Extract the [X, Y] coordinate from the center of the cell holding the provided text.  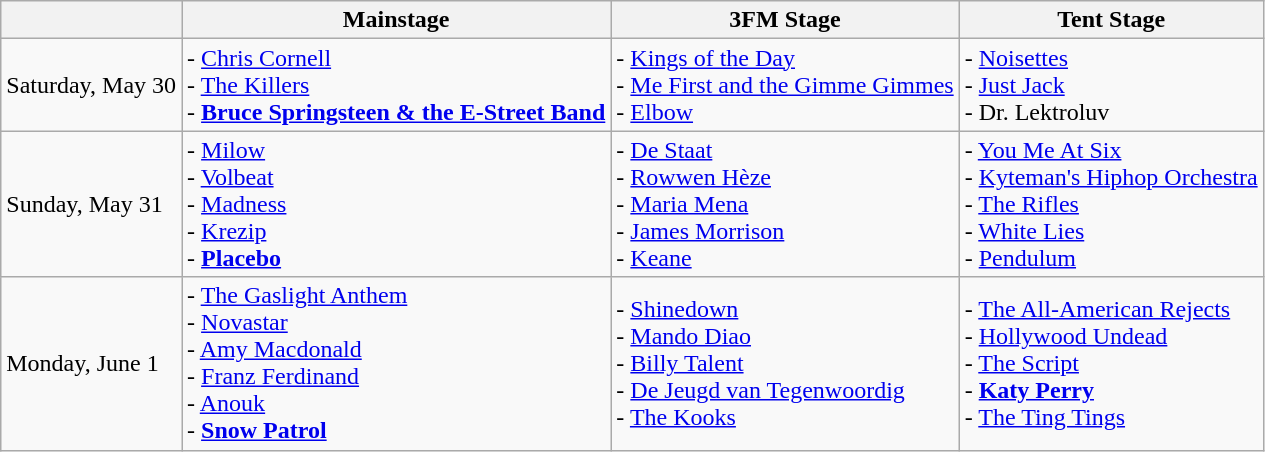
- Noisettes- Just Jack- Dr. Lektroluv [1111, 85]
- Chris Cornell- The Killers- Bruce Springsteen & the E-Street Band [396, 85]
Mainstage [396, 20]
- Milow- Volbeat- Madness- Krezip - Placebo [396, 204]
- De Staat- Rowwen Hèze- Maria Mena- James Morrison- Keane [785, 204]
- The Gaslight Anthem- Novastar- Amy Macdonald- Franz Ferdinand- Anouk- Snow Patrol [396, 364]
Saturday, May 30 [92, 85]
- Kings of the Day- Me First and the Gimme Gimmes- Elbow [785, 85]
- The All-American Rejects- Hollywood Undead- The Script- Katy Perry- The Ting Tings [1111, 364]
Monday, June 1 [92, 364]
- You Me At Six- Kyteman's Hiphop Orchestra- The Rifles- White Lies- Pendulum [1111, 204]
- Shinedown- Mando Diao- Billy Talent- De Jeugd van Tegenwoordig- The Kooks [785, 364]
Sunday, May 31 [92, 204]
Tent Stage [1111, 20]
3FM Stage [785, 20]
